Pinpoint the cell where the given text exists, returning its [X, Y] midpoint coordinate. 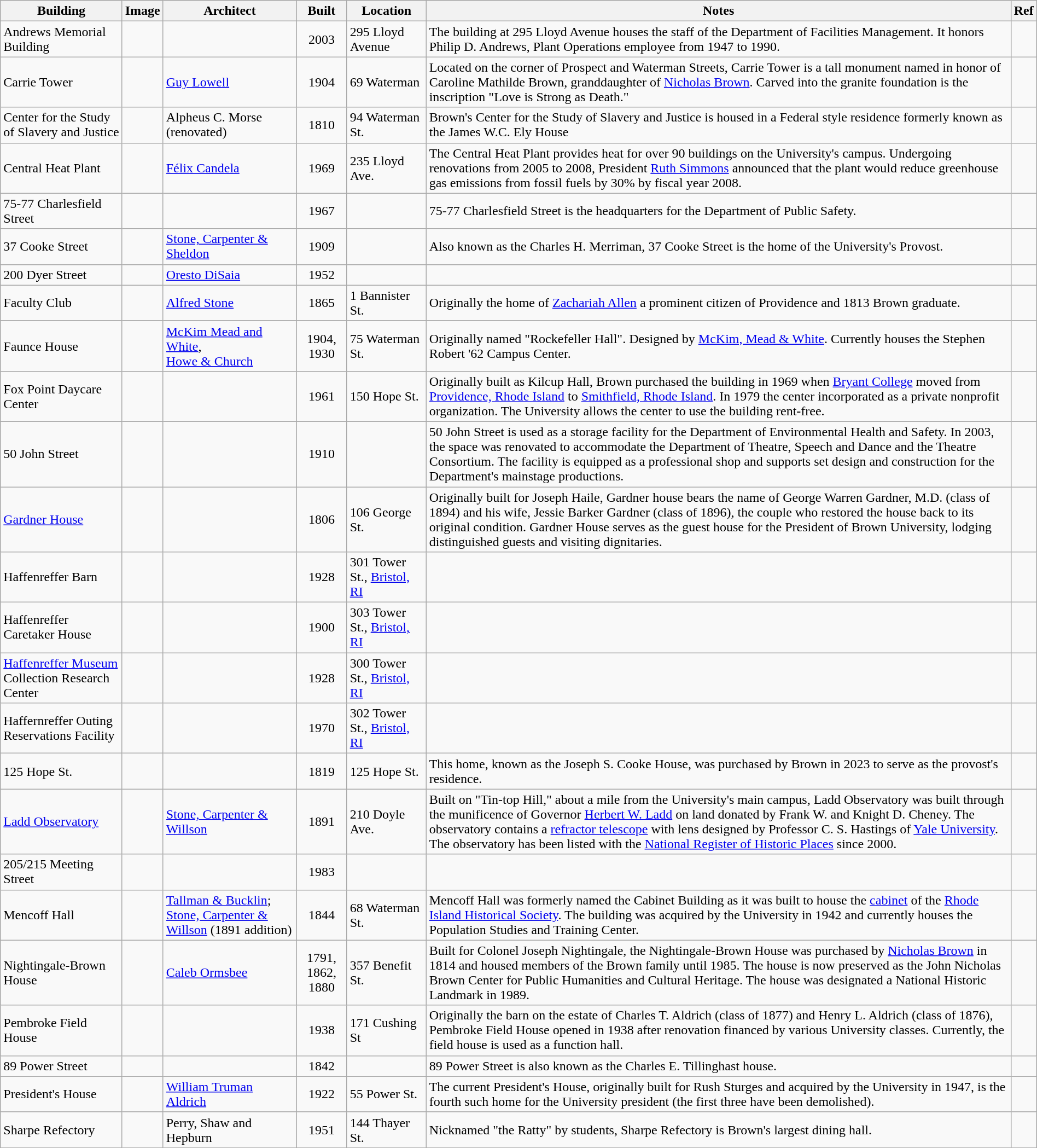
Alfred Stone [230, 303]
171 Cushing St [386, 1030]
1967 [322, 211]
Sharpe Refectory [61, 1129]
89 Power Street is also known as the Charles E. Tillinghast house. [719, 1066]
1938 [322, 1030]
1969 [322, 168]
Oresto DiSaia [230, 275]
75 Waterman St. [386, 346]
1909 [322, 246]
200 Dyer Street [61, 275]
75-77 Charlesfield Street is the headquarters for the Department of Public Safety. [719, 211]
1951 [322, 1129]
Ref [1024, 11]
1904 [322, 82]
68 Waterman St. [386, 915]
Gardner House [61, 520]
1983 [322, 872]
1810 [322, 125]
50 John Street [61, 454]
Image [142, 11]
144 Thayer St. [386, 1129]
1922 [322, 1094]
Nightingale-Brown House [61, 973]
89 Power Street [61, 1066]
Faculty Club [61, 303]
Ladd Observatory [61, 822]
1904, 1930 [322, 346]
Originally named "Rockefeller Hall". Designed by McKim, Mead & White. Currently houses the Stephen Robert '62 Campus Center. [719, 346]
Faunce House [61, 346]
Haffenreffer Museum Collection Research Center [61, 678]
Stone, Carpenter & Willson [230, 822]
Stone, Carpenter & Sheldon [230, 246]
300 Tower St., Bristol, RI [386, 678]
210 Doyle Ave. [386, 822]
1791, 1862, 1880 [322, 973]
Location [386, 11]
1 Bannister St. [386, 303]
75-77 Charlesfield Street [61, 211]
Nicknamed "the Ratty" by students, Sharpe Refectory is Brown's largest dining hall. [719, 1129]
President's House [61, 1094]
357 Benefit St. [386, 973]
94 Waterman St. [386, 125]
1970 [322, 728]
Perry, Shaw and Hepburn [230, 1129]
Carrie Tower [61, 82]
Notes [719, 11]
1844 [322, 915]
Haffenreffer Caretaker House [61, 628]
Central Heat Plant [61, 168]
1891 [322, 822]
Caleb Ormsbee [230, 973]
Built [322, 11]
Also known as the Charles H. Merriman, 37 Cooke Street is the home of the University's Provost. [719, 246]
106 George St. [386, 520]
Pembroke Field House [61, 1030]
2003 [322, 39]
Haffenreffer Barn [61, 577]
1806 [322, 520]
Mencoff Hall [61, 915]
1900 [322, 628]
Haffernreffer Outing Reservations Facility [61, 728]
Building [61, 11]
Andrews Memorial Building [61, 39]
William Truman Aldrich [230, 1094]
235 Lloyd Ave. [386, 168]
Alpheus C. Morse (renovated) [230, 125]
150 Hope St. [386, 396]
McKim Mead and White,Howe & Church [230, 346]
55 Power St. [386, 1094]
1865 [322, 303]
1910 [322, 454]
Center for the Study of Slavery and Justice [61, 125]
Brown's Center for the Study of Slavery and Justice is housed in a Federal style residence formerly known as the James W.C. Ely House [719, 125]
1961 [322, 396]
205/215 Meeting Street [61, 872]
301 Tower St., Bristol, RI [386, 577]
Fox Point Daycare Center [61, 396]
Guy Lowell [230, 82]
Félix Candela [230, 168]
1952 [322, 275]
302 Tower St., Bristol, RI [386, 728]
This home, known as the Joseph S. Cooke House, was purchased by Brown in 2023 to serve as the provost's residence. [719, 772]
303 Tower St., Bristol, RI [386, 628]
69 Waterman [386, 82]
Tallman & Bucklin; Stone, Carpenter & Willson (1891 addition) [230, 915]
1842 [322, 1066]
295 Lloyd Avenue [386, 39]
37 Cooke Street [61, 246]
Architect [230, 11]
Originally the home of Zachariah Allen a prominent citizen of Providence and 1813 Brown graduate. [719, 303]
1819 [322, 772]
